Capture the cell that displays the provided text and extract its (X, Y) central coordinate. 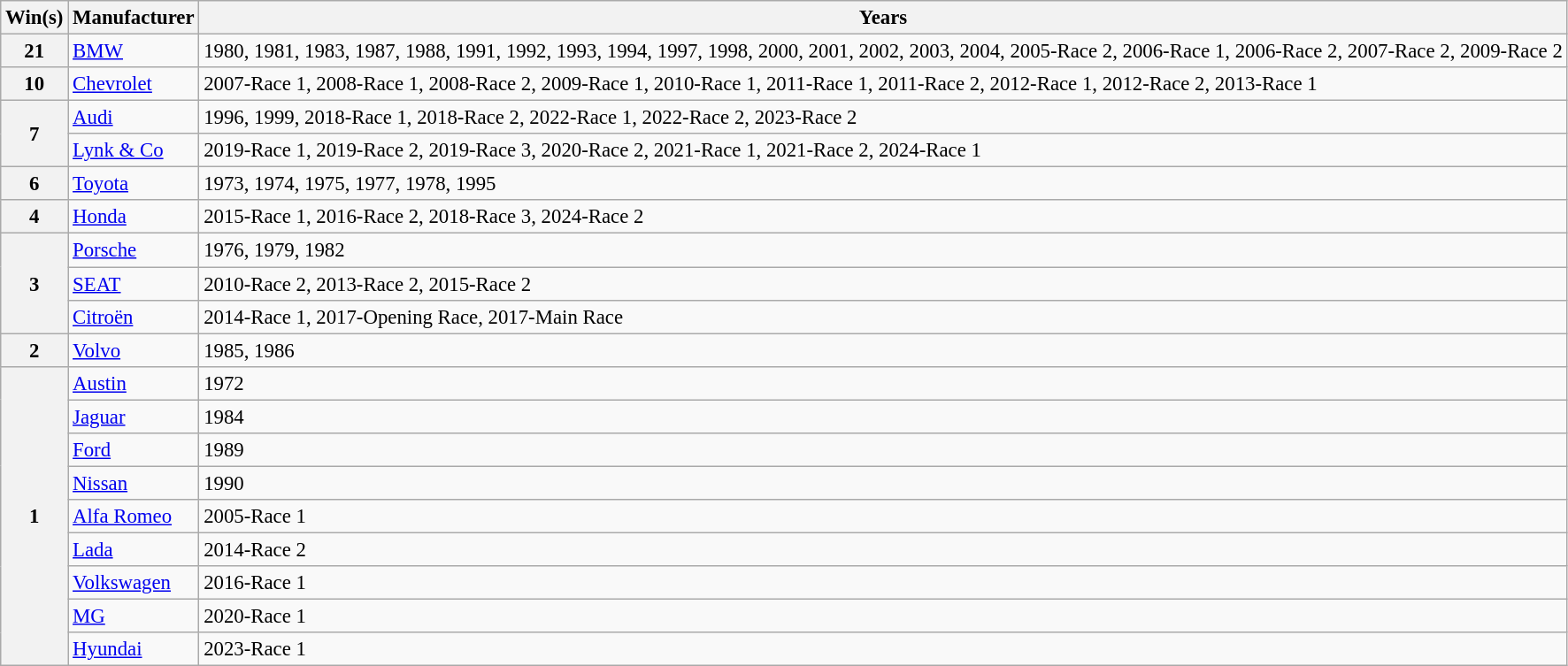
1972 (883, 383)
Chevrolet (134, 84)
2019-Race 1, 2019-Race 2, 2019-Race 3, 2020-Race 2, 2021-Race 1, 2021-Race 2, 2024-Race 1 (883, 150)
Hyundai (134, 649)
Alfa Romeo (134, 517)
10 (35, 84)
Toyota (134, 184)
Honda (134, 217)
21 (35, 51)
Volvo (134, 350)
6 (35, 184)
2010-Race 2, 2013-Race 2, 2015-Race 2 (883, 284)
2020-Race 1 (883, 616)
1990 (883, 483)
Audi (134, 118)
3 (35, 283)
Porsche (134, 250)
2 (35, 350)
Lada (134, 549)
2015-Race 1, 2016-Race 2, 2018-Race 3, 2024-Race 2 (883, 217)
Win(s) (35, 18)
Volkswagen (134, 583)
Manufacturer (134, 18)
4 (35, 217)
1985, 1986 (883, 350)
2005-Race 1 (883, 517)
1 (35, 516)
2014-Race 1, 2017-Opening Race, 2017-Main Race (883, 317)
BMW (134, 51)
Lynk & Co (134, 150)
Austin (134, 383)
1996, 1999, 2018-Race 1, 2018-Race 2, 2022-Race 1, 2022-Race 2, 2023-Race 2 (883, 118)
Jaguar (134, 417)
2007-Race 1, 2008-Race 1, 2008-Race 2, 2009-Race 1, 2010-Race 1, 2011-Race 1, 2011-Race 2, 2012-Race 1, 2012-Race 2, 2013-Race 1 (883, 84)
MG (134, 616)
1989 (883, 450)
SEAT (134, 284)
2016-Race 1 (883, 583)
2023-Race 1 (883, 649)
Citroën (134, 317)
Nissan (134, 483)
1984 (883, 417)
Years (883, 18)
2014-Race 2 (883, 549)
1973, 1974, 1975, 1977, 1978, 1995 (883, 184)
Ford (134, 450)
1976, 1979, 1982 (883, 250)
7 (35, 134)
